Scan for the cell matching the given text and deliver its [x, y] coordinate at center. 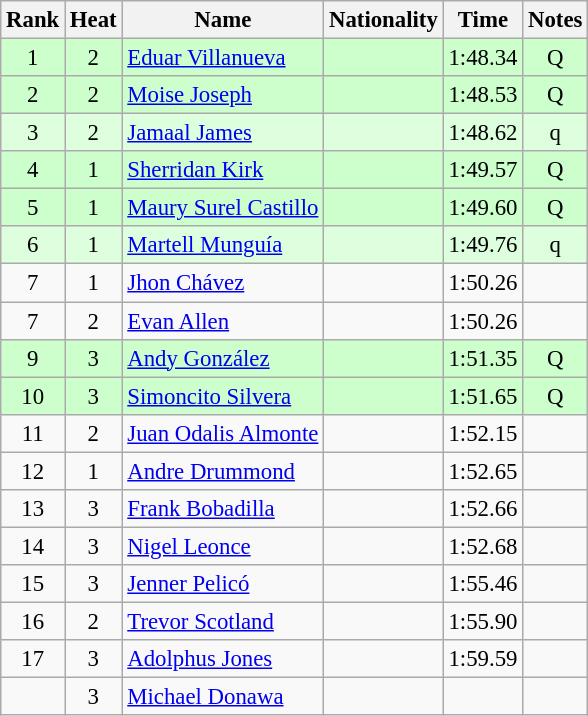
Moise Joseph [223, 95]
Heat [94, 20]
15 [33, 584]
Martell Munguía [223, 245]
Evan Allen [223, 321]
1:52.68 [483, 546]
1:52.15 [483, 433]
1:59.59 [483, 659]
1:48.62 [483, 133]
Andre Drummond [223, 471]
Trevor Scotland [223, 621]
Sherridan Kirk [223, 170]
6 [33, 245]
1:55.90 [483, 621]
4 [33, 170]
Time [483, 20]
17 [33, 659]
10 [33, 396]
Frank Bobadilla [223, 509]
14 [33, 546]
Maury Surel Castillo [223, 208]
1:51.35 [483, 358]
9 [33, 358]
Rank [33, 20]
5 [33, 208]
16 [33, 621]
1:51.65 [483, 396]
Simoncito Silvera [223, 396]
Adolphus Jones [223, 659]
1:52.65 [483, 471]
Eduar Villanueva [223, 58]
Nigel Leonce [223, 546]
1:49.57 [483, 170]
Notes [556, 20]
1:48.53 [483, 95]
Jenner Pelicó [223, 584]
11 [33, 433]
1:49.76 [483, 245]
Jamaal James [223, 133]
Nationality [384, 20]
12 [33, 471]
1:52.66 [483, 509]
13 [33, 509]
Name [223, 20]
Juan Odalis Almonte [223, 433]
1:55.46 [483, 584]
1:49.60 [483, 208]
Jhon Chávez [223, 283]
Andy González [223, 358]
Michael Donawa [223, 697]
1:48.34 [483, 58]
